Determine the (x, y) coordinate at the center of the cell enclosing the given text.  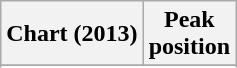
Chart (2013) (72, 34)
Peakposition (189, 34)
